Capture the cell that displays the provided text and extract its (X, Y) central coordinate. 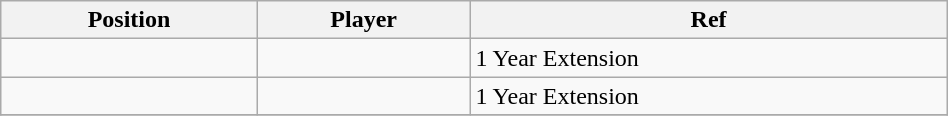
Ref (708, 20)
Player (364, 20)
Position (130, 20)
